Identify which cell holds the provided text, then report its (x, y) central coordinate. 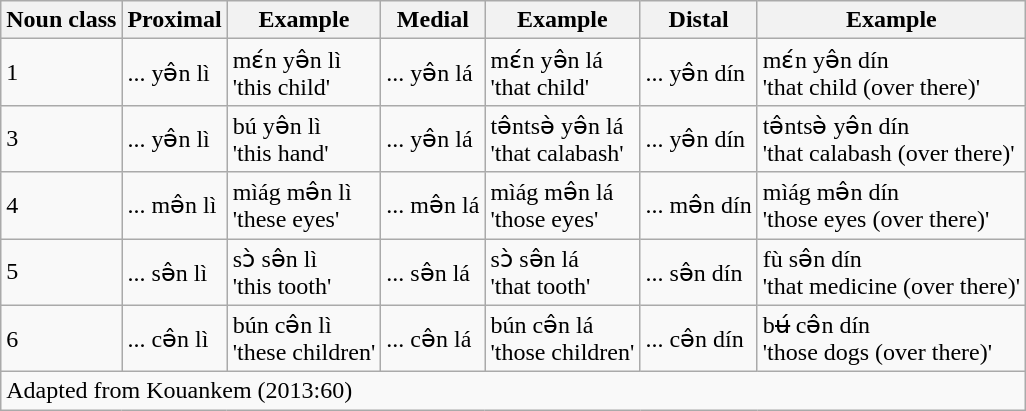
bún cə̂n lá'those children' (562, 338)
sɔ̀ sə̂n lì'this tooth' (304, 272)
... sə̂n lì (174, 272)
... sə̂n lá (433, 272)
sɔ̀ sə̂n lá'that tooth' (562, 272)
5 (62, 272)
... cə̂n dín (698, 338)
... cə̂n lì (174, 338)
4 (62, 206)
fù sə̂n dín'that medicine (over there)' (891, 272)
mɛ́n yə̂n lì'this child' (304, 72)
Medial (433, 20)
mìág mə̂n dín'those eyes (over there)' (891, 206)
... cə̂n lá (433, 338)
Proximal (174, 20)
mìág mə̂n lì'these eyes' (304, 206)
mɛ́n yə̂n dín'that child (over there)' (891, 72)
Distal (698, 20)
3 (62, 138)
mɛ́n yə̂n lá'that child' (562, 72)
bún cə̂n lì'these children' (304, 338)
bú yə̂n lì'this hand' (304, 138)
1 (62, 72)
tə̂ntsə̀ yə̂n dín'that calabash (over there)' (891, 138)
... sə̂n dín (698, 272)
bʉ́ cə̂n dín'those dogs (over there)' (891, 338)
mìág mə̂n lá'those eyes' (562, 206)
... mə̂n lá (433, 206)
Noun class (62, 20)
... mə̂n dín (698, 206)
... mə̂n lì (174, 206)
tə̂ntsə̀ yə̂n lá'that calabash' (562, 138)
6 (62, 338)
Adapted from Kouankem (2013:60) (514, 391)
